For the text-containing cell, return its midpoint in [X, Y] coordinate format. 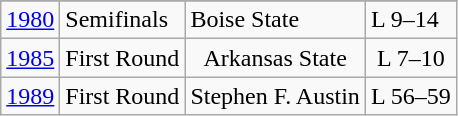
1985 [30, 58]
L 9–14 [410, 20]
Stephen F. Austin [275, 96]
Boise State [275, 20]
1980 [30, 20]
Semifinals [122, 20]
Arkansas State [275, 58]
1989 [30, 96]
L 56–59 [410, 96]
L 7–10 [410, 58]
